For the text-containing cell, return its midpoint in [X, Y] coordinate format. 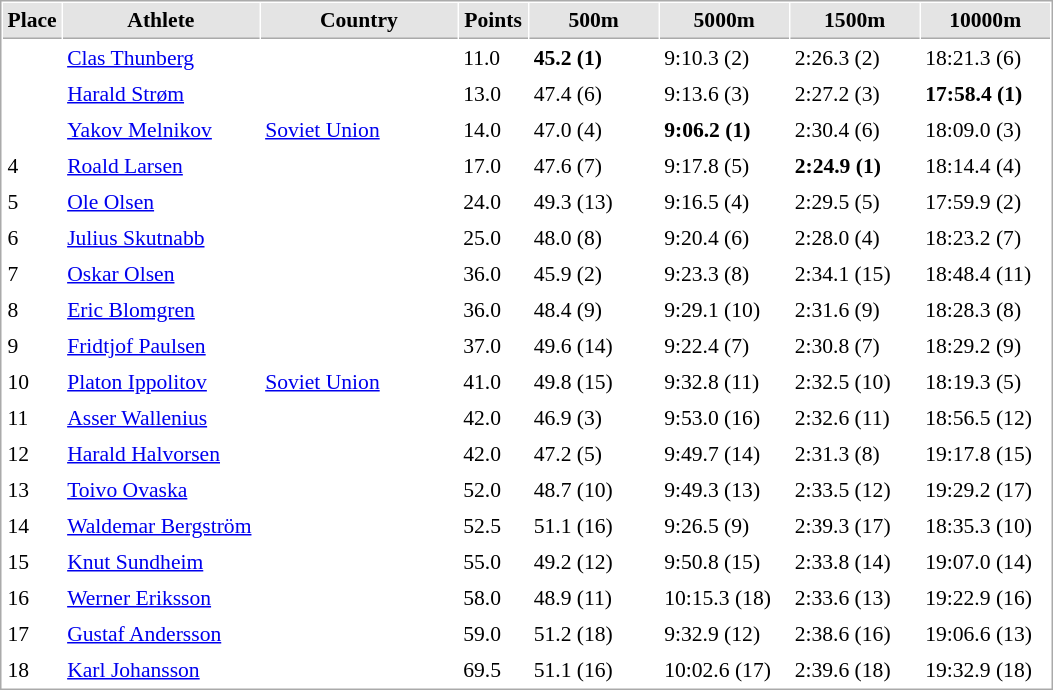
17:58.4 (1) [986, 93]
10:15.3 (18) [724, 597]
19:22.9 (16) [986, 597]
Clas Thunberg [161, 57]
Ole Olsen [161, 201]
47.2 (5) [594, 453]
18:35.3 (10) [986, 525]
9:26.5 (9) [724, 525]
19:17.8 (15) [986, 453]
52.5 [494, 525]
10:02.6 (17) [724, 669]
6 [32, 237]
2:24.9 (1) [854, 165]
2:32.5 (10) [854, 381]
17:59.9 (2) [986, 201]
9:32.9 (12) [724, 633]
48.4 (9) [594, 309]
17 [32, 633]
2:28.0 (4) [854, 237]
2:29.5 (5) [854, 201]
52.0 [494, 489]
2:32.6 (11) [854, 417]
Werner Eriksson [161, 597]
46.9 (3) [594, 417]
2:26.3 (2) [854, 57]
2:30.8 (7) [854, 345]
9:22.4 (7) [724, 345]
Harald Strøm [161, 93]
19:32.9 (18) [986, 669]
Asser Wallenius [161, 417]
41.0 [494, 381]
Country [359, 21]
9:16.5 (4) [724, 201]
Julius Skutnabb [161, 237]
Karl Johansson [161, 669]
9:17.8 (5) [724, 165]
17.0 [494, 165]
8 [32, 309]
25.0 [494, 237]
49.2 (12) [594, 561]
9 [32, 345]
49.3 (13) [594, 201]
18:48.4 (11) [986, 273]
69.5 [494, 669]
Harald Halvorsen [161, 453]
9:53.0 (16) [724, 417]
9:49.3 (13) [724, 489]
18:56.5 (12) [986, 417]
18:09.0 (3) [986, 129]
58.0 [494, 597]
2:33.6 (13) [854, 597]
19:06.6 (13) [986, 633]
1500m [854, 21]
13.0 [494, 93]
55.0 [494, 561]
14 [32, 525]
18:28.3 (8) [986, 309]
48.7 (10) [594, 489]
13 [32, 489]
Oskar Olsen [161, 273]
Knut Sundheim [161, 561]
2:31.3 (8) [854, 453]
500m [594, 21]
9:50.8 (15) [724, 561]
51.2 (18) [594, 633]
11 [32, 417]
48.0 (8) [594, 237]
9:29.1 (10) [724, 309]
9:49.7 (14) [724, 453]
18:19.3 (5) [986, 381]
18:14.4 (4) [986, 165]
18:21.3 (6) [986, 57]
2:33.8 (14) [854, 561]
2:31.6 (9) [854, 309]
2:27.2 (3) [854, 93]
45.2 (1) [594, 57]
2:38.6 (16) [854, 633]
2:33.5 (12) [854, 489]
5000m [724, 21]
Gustaf Andersson [161, 633]
11.0 [494, 57]
9:06.2 (1) [724, 129]
Waldemar Bergström [161, 525]
9:32.8 (11) [724, 381]
19:07.0 (14) [986, 561]
19:29.2 (17) [986, 489]
2:30.4 (6) [854, 129]
Yakov Melnikov [161, 129]
45.9 (2) [594, 273]
18 [32, 669]
37.0 [494, 345]
9:23.3 (8) [724, 273]
18:23.2 (7) [986, 237]
24.0 [494, 201]
4 [32, 165]
Points [494, 21]
14.0 [494, 129]
59.0 [494, 633]
48.9 (11) [594, 597]
47.6 (7) [594, 165]
49.8 (15) [594, 381]
Eric Blomgren [161, 309]
Roald Larsen [161, 165]
5 [32, 201]
2:39.3 (17) [854, 525]
Platon Ippolitov [161, 381]
9:10.3 (2) [724, 57]
9:20.4 (6) [724, 237]
2:34.1 (15) [854, 273]
16 [32, 597]
10 [32, 381]
2:39.6 (18) [854, 669]
Athlete [161, 21]
7 [32, 273]
49.6 (14) [594, 345]
47.0 (4) [594, 129]
Fridtjof Paulsen [161, 345]
Place [32, 21]
47.4 (6) [594, 93]
Toivo Ovaska [161, 489]
15 [32, 561]
18:29.2 (9) [986, 345]
9:13.6 (3) [724, 93]
10000m [986, 21]
12 [32, 453]
